Provide the [x, y] coordinate of the cell's center where the given text is located.  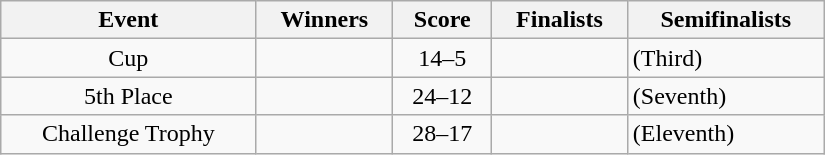
24–12 [442, 96]
Score [442, 20]
14–5 [442, 58]
Semifinalists [726, 20]
(Eleventh) [726, 134]
Finalists [560, 20]
(Third) [726, 58]
(Seventh) [726, 96]
28–17 [442, 134]
5th Place [128, 96]
Winners [324, 20]
Event [128, 20]
Challenge Trophy [128, 134]
Cup [128, 58]
